Find where the given text appears and provide that cell's center as (x, y) coordinate. 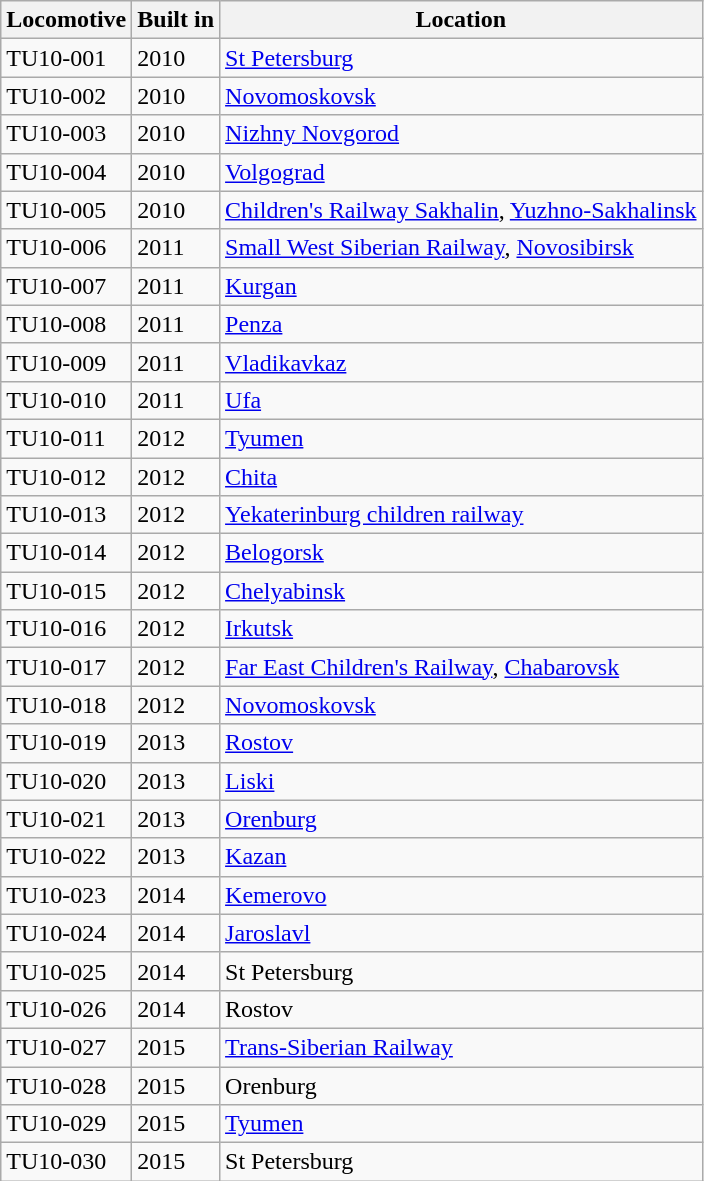
TU10-005 (66, 210)
Ufa (461, 400)
Penza (461, 324)
Far East Children's Railway, Chabarovsk (461, 667)
TU10-017 (66, 667)
Location (461, 20)
TU10-012 (66, 477)
TU10-029 (66, 1124)
TU10-011 (66, 438)
TU10-010 (66, 400)
Belogorsk (461, 553)
TU10-014 (66, 553)
TU10-024 (66, 933)
Liski (461, 781)
TU10-022 (66, 857)
Volgograd (461, 172)
TU10-028 (66, 1085)
Children's Railway Sakhalin, Yuzhno-Sakhalinsk (461, 210)
TU10-023 (66, 895)
TU10-004 (66, 172)
Built in (176, 20)
TU10-006 (66, 248)
Chelyabinsk (461, 591)
TU10-027 (66, 1047)
TU10-018 (66, 705)
Jaroslavl (461, 933)
Vladikavkaz (461, 362)
TU10-013 (66, 515)
Yekaterinburg children railway (461, 515)
Nizhny Novgorod (461, 134)
Kurgan (461, 286)
Kemerovo (461, 895)
TU10-002 (66, 96)
TU10-003 (66, 134)
TU10-020 (66, 781)
Locomotive (66, 20)
TU10-009 (66, 362)
TU10-019 (66, 743)
TU10-030 (66, 1162)
TU10-001 (66, 58)
Trans-Siberian Railway (461, 1047)
Irkutsk (461, 629)
TU10-007 (66, 286)
TU10-016 (66, 629)
Chita (461, 477)
TU10-015 (66, 591)
TU10-026 (66, 1009)
TU10-025 (66, 971)
TU10-021 (66, 819)
Small West Siberian Railway, Novosibirsk (461, 248)
Kazan (461, 857)
TU10-008 (66, 324)
